Search for the cell housing the specified text and yield its [x, y] center coordinate. 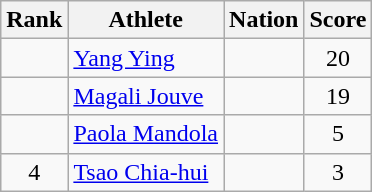
Score [338, 20]
Tsao Chia-hui [146, 172]
Paola Mandola [146, 134]
3 [338, 172]
Athlete [146, 20]
Nation [264, 20]
Rank [34, 20]
Magali Jouve [146, 96]
19 [338, 96]
Yang Ying [146, 58]
4 [34, 172]
20 [338, 58]
5 [338, 134]
